Return (x, y) of the center of cell containing provided text 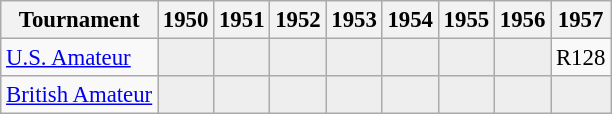
U.S. Amateur (80, 58)
1953 (354, 20)
Tournament (80, 20)
R128 (581, 58)
1952 (298, 20)
1954 (410, 20)
1950 (186, 20)
1957 (581, 20)
1951 (242, 20)
1955 (466, 20)
British Amateur (80, 95)
1956 (522, 20)
